Search for the cell housing the specified text and yield its [X, Y] center coordinate. 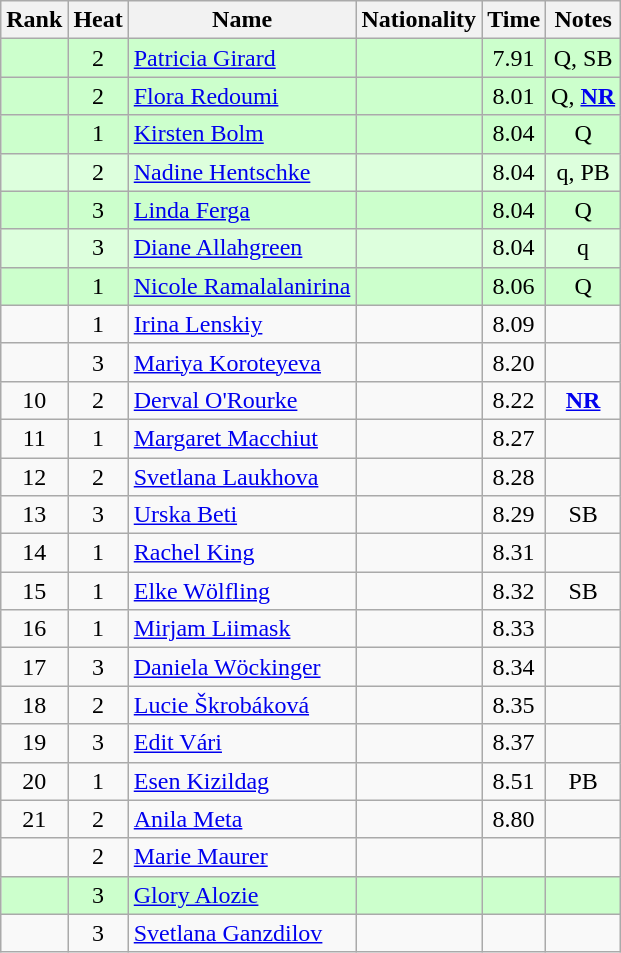
Esen Kizildag [242, 781]
Diane Allahgreen [242, 248]
Marie Maurer [242, 857]
8.27 [514, 438]
Margaret Macchiut [242, 438]
Derval O'Rourke [242, 400]
8.01 [514, 96]
Irina Lenskiy [242, 324]
Mirjam Liimask [242, 629]
Elke Wölfling [242, 591]
18 [34, 705]
11 [34, 438]
8.33 [514, 629]
15 [34, 591]
Heat [98, 20]
8.09 [514, 324]
Kirsten Bolm [242, 134]
Q, NR [584, 96]
Nicole Ramalalanirina [242, 286]
Flora Redoumi [242, 96]
Edit Vári [242, 743]
19 [34, 743]
Glory Alozie [242, 895]
8.06 [514, 286]
8.20 [514, 362]
8.51 [514, 781]
Notes [584, 20]
13 [34, 515]
Rachel King [242, 553]
Patricia Girard [242, 58]
16 [34, 629]
Nadine Hentschke [242, 172]
Time [514, 20]
7.91 [514, 58]
Daniela Wöckinger [242, 667]
8.80 [514, 819]
q [584, 248]
17 [34, 667]
10 [34, 400]
Lucie Škrobáková [242, 705]
q, PB [584, 172]
20 [34, 781]
Nationality [419, 20]
NR [584, 400]
21 [34, 819]
Name [242, 20]
Rank [34, 20]
8.29 [514, 515]
8.32 [514, 591]
8.35 [514, 705]
8.34 [514, 667]
Q, SB [584, 58]
Svetlana Laukhova [242, 477]
8.28 [514, 477]
Linda Ferga [242, 210]
Urska Beti [242, 515]
Anila Meta [242, 819]
14 [34, 553]
8.22 [514, 400]
Svetlana Ganzdilov [242, 933]
12 [34, 477]
Mariya Koroteyeva [242, 362]
8.31 [514, 553]
8.37 [514, 743]
PB [584, 781]
